Detect which cell encompasses the target text, then output its (X, Y) center coordinate. 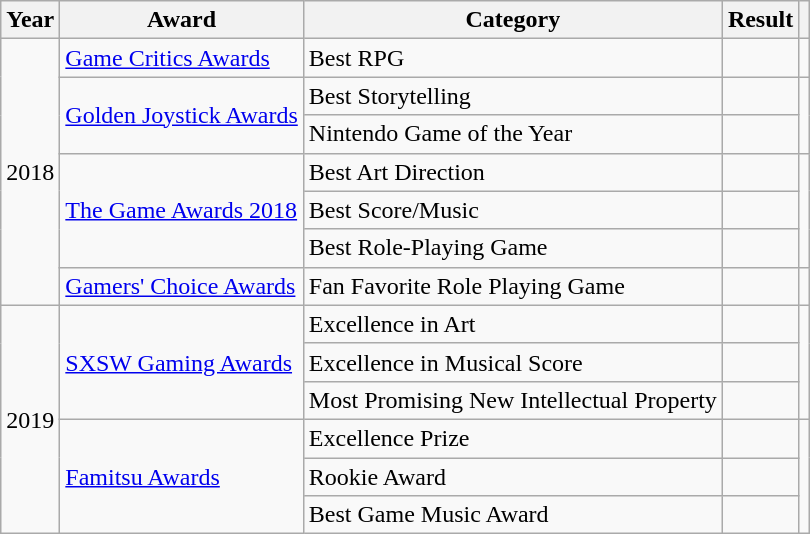
Best Game Music Award (512, 515)
Best Score/Music (512, 210)
Best Storytelling (512, 96)
SXSW Gaming Awards (182, 362)
Famitsu Awards (182, 476)
Fan Favorite Role Playing Game (512, 286)
Excellence in Art (512, 324)
2018 (30, 172)
Best RPG (512, 58)
Golden Joystick Awards (182, 115)
2019 (30, 419)
The Game Awards 2018 (182, 210)
Gamers' Choice Awards (182, 286)
Best Role-Playing Game (512, 248)
Most Promising New Intellectual Property (512, 400)
Year (30, 20)
Award (182, 20)
Nintendo Game of the Year (512, 134)
Excellence in Musical Score (512, 362)
Rookie Award (512, 477)
Game Critics Awards (182, 58)
Excellence Prize (512, 438)
Category (512, 20)
Best Art Direction (512, 172)
Result (760, 20)
